For the text-containing cell, return its midpoint in [x, y] coordinate format. 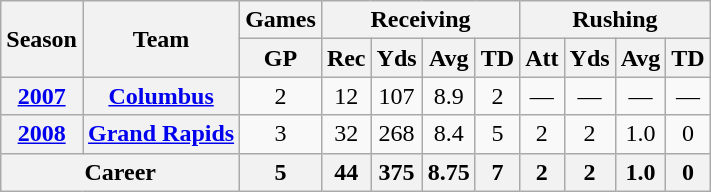
Columbus [160, 96]
32 [346, 134]
7 [497, 172]
Rushing [616, 20]
2008 [42, 134]
268 [396, 134]
Att [542, 58]
Rec [346, 58]
107 [396, 96]
Receiving [420, 20]
3 [281, 134]
12 [346, 96]
2007 [42, 96]
GP [281, 58]
Grand Rapids [160, 134]
Games [281, 20]
Team [160, 39]
44 [346, 172]
8.4 [448, 134]
8.75 [448, 172]
Career [120, 172]
375 [396, 172]
Season [42, 39]
8.9 [448, 96]
